Return the [X, Y] coordinate for the center point of the cell that contains the specified text.  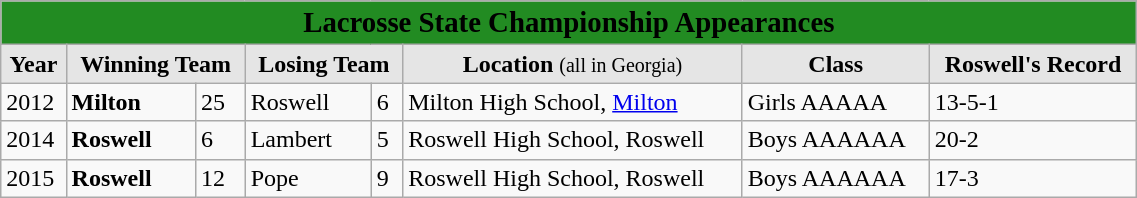
Location (all in Georgia) [573, 64]
12 [220, 178]
5 [386, 140]
2012 [34, 102]
Milton [130, 102]
Lambert [308, 140]
2015 [34, 178]
Lacrosse State Championship Appearances [569, 23]
Roswell's Record [1033, 64]
2014 [34, 140]
20-2 [1033, 140]
25 [220, 102]
Class [836, 64]
Pope [308, 178]
13-5-1 [1033, 102]
Girls AAAAA [836, 102]
Year [34, 64]
Losing Team [324, 64]
Milton High School, Milton [573, 102]
9 [386, 178]
Winning Team [156, 64]
17-3 [1033, 178]
